Return the (x, y) coordinate for the center point of the cell that contains the specified text.  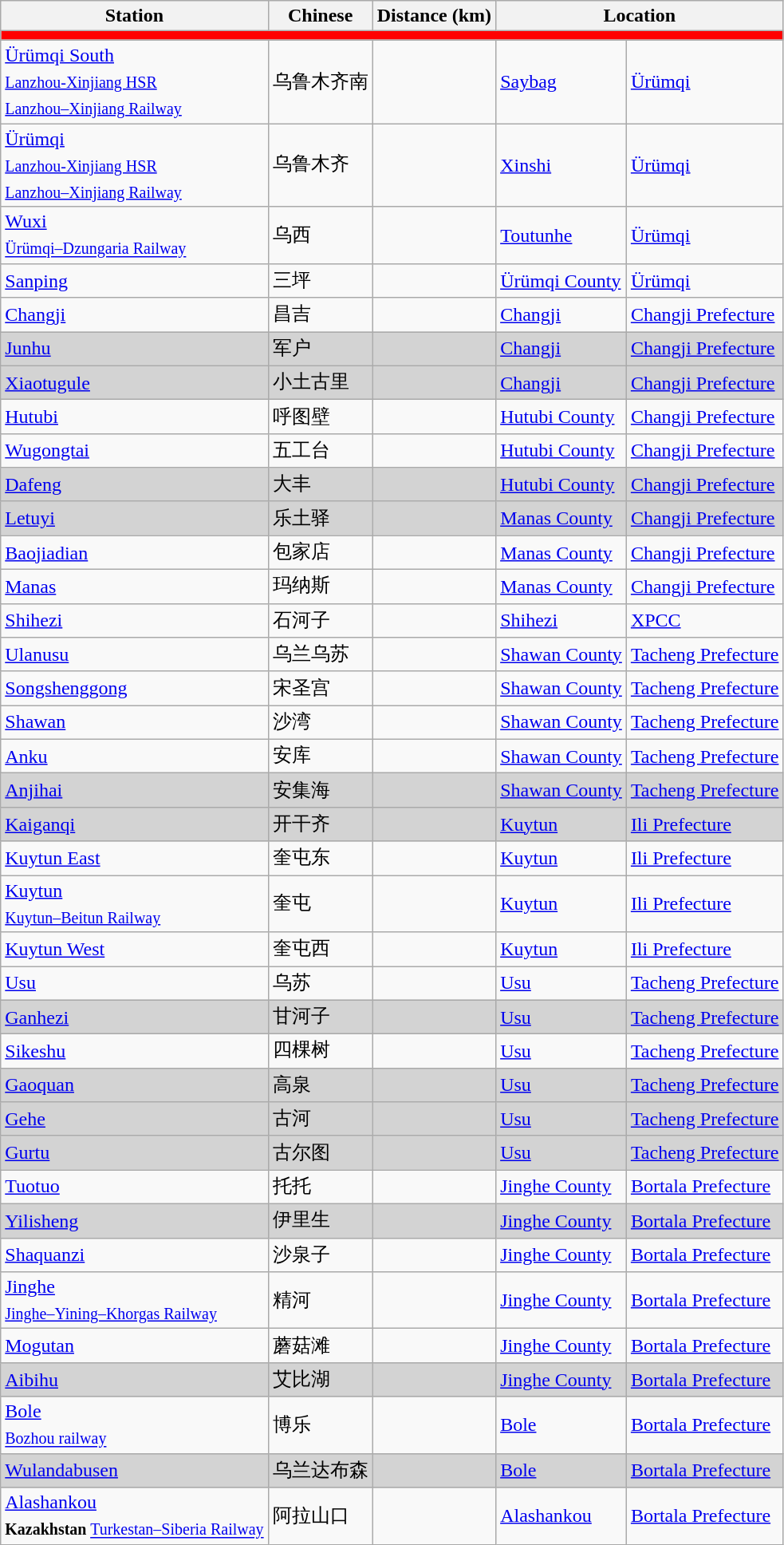
Wulandabusen (134, 1470)
五工台 (321, 450)
高泉 (321, 1085)
乌兰乌苏 (321, 654)
JingheJinghe–Yining–Khorgas Railway (134, 1301)
阿拉山口 (321, 1516)
Kuytun East (134, 859)
玛纳斯 (321, 587)
Sanping (134, 281)
三坪 (321, 281)
古尔图 (321, 1152)
Anjihai (134, 790)
Ürümqi County (561, 281)
乐土驿 (321, 519)
Sikeshu (134, 1052)
BoleBozhou railway (134, 1425)
包家店 (321, 552)
呼图壁 (321, 417)
四棵树 (321, 1052)
Saybag (561, 81)
Alashankou (561, 1516)
博乐 (321, 1425)
沙泉子 (321, 1255)
Baojiadian (134, 552)
Manas (134, 587)
伊里生 (321, 1221)
Kaiganqi (134, 824)
托托 (321, 1187)
Chinese (321, 16)
艾比湖 (321, 1379)
Location (640, 16)
Dafeng (134, 485)
Shawan (134, 723)
Shaquanzi (134, 1255)
Aibihu (134, 1379)
Ulanusu (134, 654)
甘河子 (321, 1017)
Songshenggong (134, 688)
乌西 (321, 235)
Hutubi (134, 417)
WuxiÜrümqi–Dzungaria Railway (134, 235)
乌鲁木齐南 (321, 81)
Gurtu (134, 1152)
Mogutan (134, 1345)
ÜrümqiLanzhou-Xinjiang HSRLanzhou–Xinjiang Railway (134, 164)
大丰 (321, 485)
Ürümqi SouthLanzhou-Xinjiang HSRLanzhou–Xinjiang Railway (134, 81)
沙湾 (321, 723)
乌苏 (321, 983)
Anku (134, 757)
奎屯东 (321, 859)
精河 (321, 1301)
Xiaotugule (134, 383)
奎屯西 (321, 950)
宋圣宫 (321, 688)
奎屯 (321, 903)
Toutunhe (561, 235)
古河 (321, 1119)
Yilisheng (134, 1221)
安库 (321, 757)
Xinshi (561, 164)
Distance (km) (434, 16)
Gehe (134, 1119)
Kuytun West (134, 950)
Ganhezi (134, 1017)
乌兰达布森 (321, 1470)
开干齐 (321, 824)
小土古里 (321, 383)
XPCC (705, 621)
蘑菇滩 (321, 1345)
Tuotuo (134, 1187)
安集海 (321, 790)
昌吉 (321, 314)
AlashankouKazakhstan Turkestan–Siberia Railway (134, 1516)
乌鲁木齐 (321, 164)
Gaoquan (134, 1085)
Station (134, 16)
Wugongtai (134, 450)
军户 (321, 350)
KuytunKuytun–Beitun Railway (134, 903)
石河子 (321, 621)
Junhu (134, 350)
Letuyi (134, 519)
